Search for the cell housing the specified text and yield its (x, y) center coordinate. 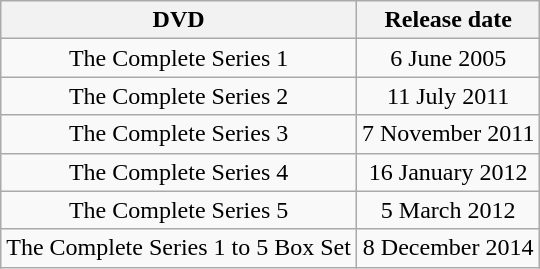
The Complete Series 5 (179, 210)
The Complete Series 2 (179, 96)
8 December 2014 (448, 248)
The Complete Series 1 (179, 58)
Release date (448, 20)
5 March 2012 (448, 210)
16 January 2012 (448, 172)
The Complete Series 1 to 5 Box Set (179, 248)
6 June 2005 (448, 58)
The Complete Series 3 (179, 134)
7 November 2011 (448, 134)
11 July 2011 (448, 96)
DVD (179, 20)
The Complete Series 4 (179, 172)
